Search for the cell housing the specified text and yield its (x, y) center coordinate. 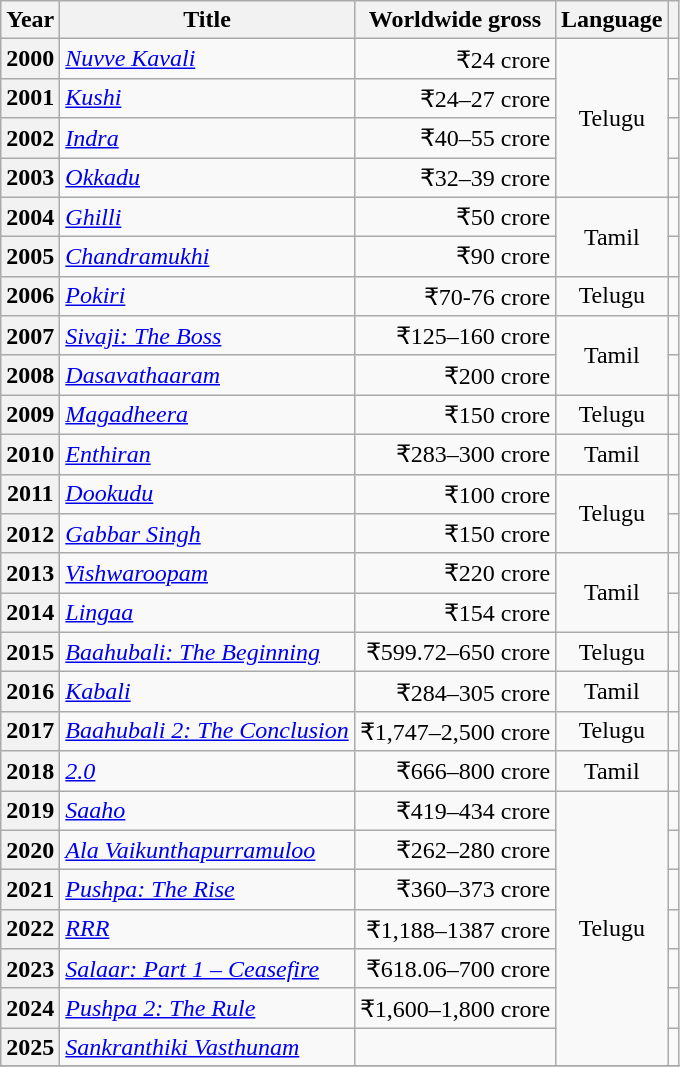
2002 (30, 138)
Dookudu (207, 494)
₹90 crore (454, 257)
Pushpa: The Rise (207, 890)
2008 (30, 375)
Enthiran (207, 454)
Vishwaroopam (207, 573)
2016 (30, 692)
₹70-76 crore (454, 296)
Magadheera (207, 415)
₹24–27 crore (454, 98)
₹284–305 crore (454, 692)
₹599.72–650 crore (454, 652)
₹40–55 crore (454, 138)
₹618.06–700 crore (454, 969)
₹262–280 crore (454, 850)
Baahubali 2: The Conclusion (207, 731)
2024 (30, 1008)
2015 (30, 652)
₹283–300 crore (454, 454)
Baahubali: The Beginning (207, 652)
Nuvve Kavali (207, 59)
Chandramukhi (207, 257)
2009 (30, 415)
Kushi (207, 98)
₹1,188–1387 crore (454, 929)
2013 (30, 573)
Indra (207, 138)
Dasavathaaram (207, 375)
₹666–800 crore (454, 771)
₹32–39 crore (454, 178)
Ghilli (207, 217)
₹100 crore (454, 494)
2021 (30, 890)
₹1,747–2,500 crore (454, 731)
2.0 (207, 771)
₹125–160 crore (454, 336)
₹1,600–1,800 crore (454, 1008)
2020 (30, 850)
₹360–373 crore (454, 890)
Kabali (207, 692)
2011 (30, 494)
Pokiri (207, 296)
Year (30, 20)
2017 (30, 731)
2019 (30, 810)
Saaho (207, 810)
Title (207, 20)
2005 (30, 257)
₹220 crore (454, 573)
2010 (30, 454)
Okkadu (207, 178)
2023 (30, 969)
2004 (30, 217)
2001 (30, 98)
Pushpa 2: The Rule (207, 1008)
RRR (207, 929)
Ala Vaikunthapurramuloo (207, 850)
₹24 crore (454, 59)
Gabbar Singh (207, 534)
2025 (30, 1047)
2006 (30, 296)
Language (612, 20)
2012 (30, 534)
₹50 crore (454, 217)
2022 (30, 929)
₹200 crore (454, 375)
Salaar: Part 1 – Ceasefire (207, 969)
Sivaji: The Boss (207, 336)
2003 (30, 178)
Lingaa (207, 613)
2018 (30, 771)
₹419–434 crore (454, 810)
Worldwide gross (454, 20)
Sankranthiki Vasthunam (207, 1047)
2014 (30, 613)
2000 (30, 59)
2007 (30, 336)
₹154 crore (454, 613)
